Find where the given text appears and provide that cell's center as [x, y] coordinate. 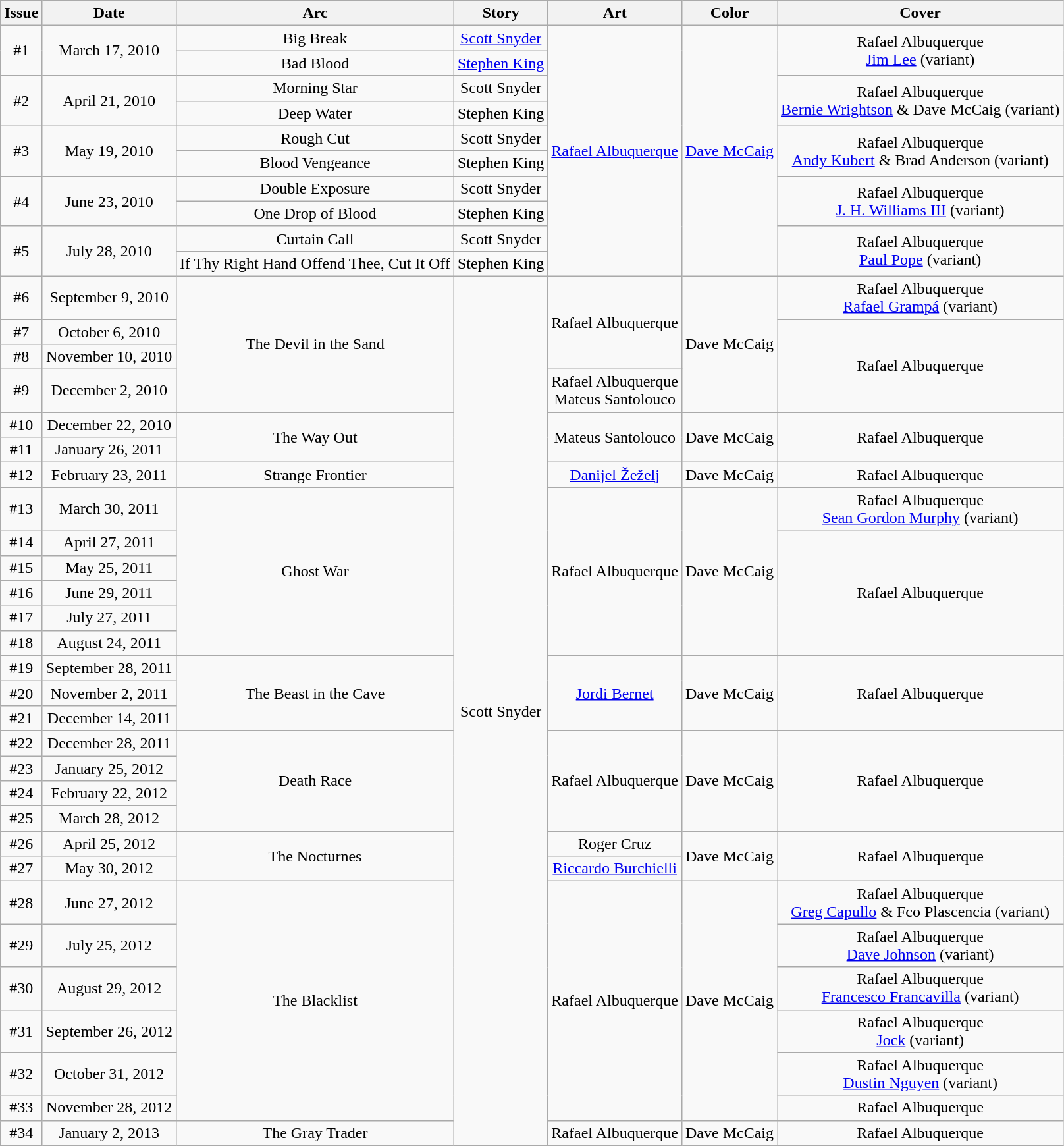
Rafael Albuquerque Sean Gordon Murphy (variant) [920, 508]
#12 [21, 475]
#15 [21, 568]
Rafael Albuquerque Dustin Nguyen (variant) [920, 1074]
Rafael Albuquerque J. H. Williams III (variant) [920, 201]
July 27, 2011 [109, 618]
#28 [21, 902]
November 10, 2010 [109, 357]
#34 [21, 1133]
#13 [21, 508]
#10 [21, 425]
Deep Water [315, 113]
The Beast in the Cave [315, 693]
Rafael Albuquerque Greg Capullo & Fco Plascencia (variant) [920, 902]
November 28, 2012 [109, 1108]
#3 [21, 151]
Rough Cut [315, 138]
Danijel Žeželj [615, 475]
September 28, 2011 [109, 668]
Rafael Albuquerque Bernie Wrightson & Dave McCaig (variant) [920, 101]
January 25, 2012 [109, 769]
January 26, 2011 [109, 450]
July 28, 2010 [109, 251]
Jordi Bernet [615, 693]
#22 [21, 743]
May 30, 2012 [109, 869]
#29 [21, 946]
Ghost War [315, 572]
Rafael Albuquerque Dave Johnson (variant) [920, 946]
August 29, 2012 [109, 988]
December 22, 2010 [109, 425]
October 6, 2010 [109, 331]
September 26, 2012 [109, 1031]
Color [730, 13]
#27 [21, 869]
#6 [21, 298]
Roger Cruz [615, 844]
April 27, 2011 [109, 543]
Rafael Albuquerque Francesco Francavilla (variant) [920, 988]
May 25, 2011 [109, 568]
Strange Frontier [315, 475]
Bad Blood [315, 63]
June 29, 2011 [109, 593]
December 14, 2011 [109, 718]
The Nocturnes [315, 856]
#8 [21, 357]
March 28, 2012 [109, 819]
#5 [21, 251]
#30 [21, 988]
June 23, 2010 [109, 201]
#23 [21, 769]
Big Break [315, 38]
Rafael Albuquerque Jock (variant) [920, 1031]
The Gray Trader [315, 1133]
#20 [21, 693]
#25 [21, 819]
#33 [21, 1108]
Arc [315, 13]
Art [615, 13]
#19 [21, 668]
Date [109, 13]
#1 [21, 51]
August 24, 2011 [109, 643]
Mateus Santolouco [615, 437]
January 2, 2013 [109, 1133]
The Blacklist [315, 1001]
Morning Star [315, 88]
June 27, 2012 [109, 902]
#16 [21, 593]
July 25, 2012 [109, 946]
October 31, 2012 [109, 1074]
November 2, 2011 [109, 693]
#7 [21, 331]
#18 [21, 643]
#26 [21, 844]
#24 [21, 794]
Riccardo Burchielli [615, 869]
#32 [21, 1074]
March 30, 2011 [109, 508]
Rafael Albuquerque Rafael Grampá (variant) [920, 298]
#2 [21, 101]
February 22, 2012 [109, 794]
Death Race [315, 780]
#9 [21, 391]
#14 [21, 543]
April 21, 2010 [109, 101]
#17 [21, 618]
September 9, 2010 [109, 298]
Story [500, 13]
March 17, 2010 [109, 51]
Rafael Albuquerque Andy Kubert & Brad Anderson (variant) [920, 151]
Rafael Albuquerque Mateus Santolouco [615, 391]
#31 [21, 1031]
Double Exposure [315, 188]
Rafael Albuquerque Paul Pope (variant) [920, 251]
Curtain Call [315, 238]
#11 [21, 450]
If Thy Right Hand Offend Thee, Cut It Off [315, 263]
Blood Vengeance [315, 163]
April 25, 2012 [109, 844]
Issue [21, 13]
#4 [21, 201]
December 2, 2010 [109, 391]
One Drop of Blood [315, 213]
#21 [21, 718]
December 28, 2011 [109, 743]
February 23, 2011 [109, 475]
May 19, 2010 [109, 151]
Cover [920, 13]
The Devil in the Sand [315, 344]
Rafael Albuquerque Jim Lee (variant) [920, 51]
The Way Out [315, 437]
